Detect which cell encompasses the target text, then output its (x, y) center coordinate. 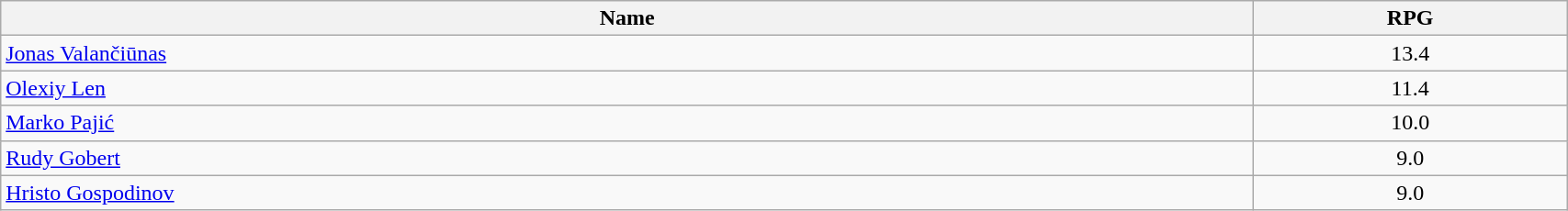
Hristo Gospodinov (627, 193)
Olexiy Len (627, 88)
13.4 (1411, 53)
11.4 (1411, 88)
Name (627, 18)
10.0 (1411, 123)
Jonas Valančiūnas (627, 53)
Marko Pajić (627, 123)
Rudy Gobert (627, 158)
RPG (1411, 18)
